Return [x, y] of the center of cell containing provided text 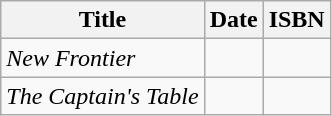
New Frontier [102, 58]
ISBN [296, 20]
Date [234, 20]
Title [102, 20]
The Captain's Table [102, 96]
